Scan for the cell matching the given text and deliver its [x, y] coordinate at center. 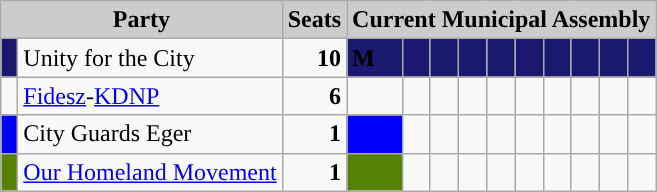
City Guards Eger [150, 134]
Unity for the City [150, 58]
Our Homeland Movement [150, 172]
Seats [314, 20]
Party [142, 20]
10 [314, 58]
Fidesz-KDNP [150, 96]
6 [314, 96]
M [375, 58]
Current Municipal Assembly [502, 20]
